Locate the cell with the specified text and output its (x, y) center coordinate. 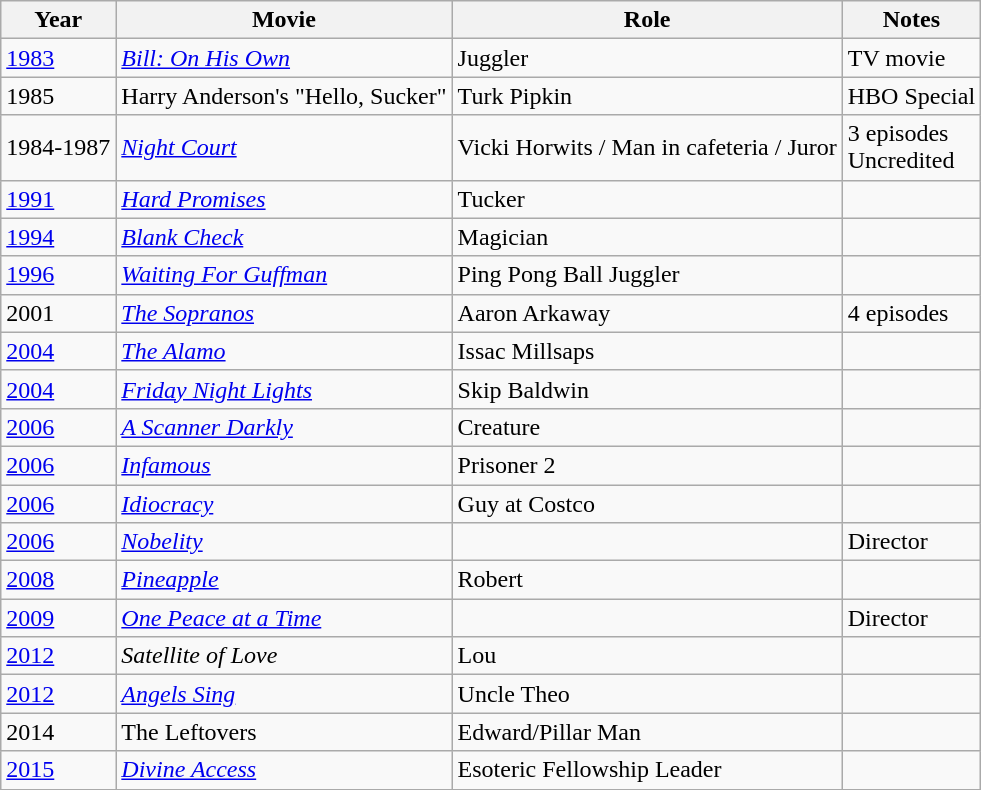
Hard Promises (284, 199)
Issac Millsaps (647, 351)
TV movie (911, 58)
HBO Special (911, 96)
Tucker (647, 199)
Idiocracy (284, 503)
Edward/Pillar Man (647, 732)
Lou (647, 656)
2009 (58, 618)
Guy at Costco (647, 503)
The Leftovers (284, 732)
Movie (284, 20)
3 episodesUncredited (911, 148)
Harry Anderson's "Hello, Sucker" (284, 96)
Satellite of Love (284, 656)
Role (647, 20)
Blank Check (284, 237)
1996 (58, 275)
Pineapple (284, 580)
2001 (58, 313)
One Peace at a Time (284, 618)
A Scanner Darkly (284, 427)
Bill: On His Own (284, 58)
Friday Night Lights (284, 389)
1994 (58, 237)
1983 (58, 58)
The Alamo (284, 351)
2008 (58, 580)
Turk Pipkin (647, 96)
Robert (647, 580)
2014 (58, 732)
2015 (58, 770)
Uncle Theo (647, 694)
Skip Baldwin (647, 389)
Juggler (647, 58)
Aaron Arkaway (647, 313)
Waiting For Guffman (284, 275)
Nobelity (284, 542)
Prisoner 2 (647, 465)
The Sopranos (284, 313)
Ping Pong Ball Juggler (647, 275)
Magician (647, 237)
Notes (911, 20)
Esoteric Fellowship Leader (647, 770)
Vicki Horwits / Man in cafeteria / Juror (647, 148)
1984-1987 (58, 148)
Creature (647, 427)
1985 (58, 96)
1991 (58, 199)
Infamous (284, 465)
Year (58, 20)
Divine Access (284, 770)
Angels Sing (284, 694)
Night Court (284, 148)
4 episodes (911, 313)
